Capture the cell that displays the provided text and extract its [x, y] central coordinate. 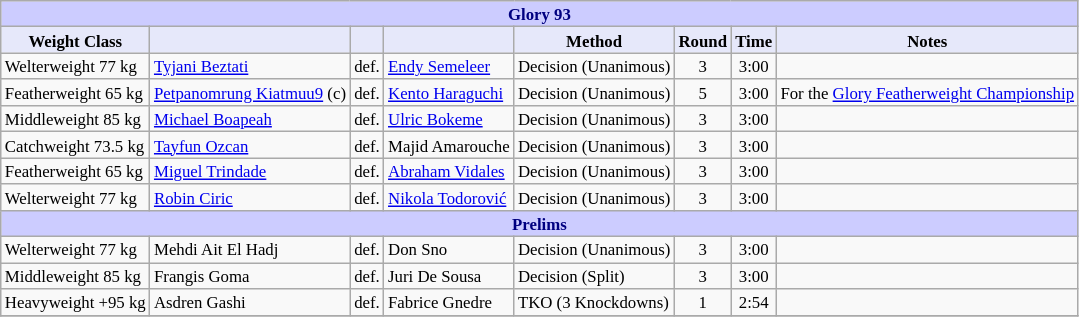
Endy Semeleer [449, 66]
2:54 [754, 302]
Kento Haraguchi [449, 93]
Abraham Vidales [449, 171]
Tyjani Beztati [250, 66]
Don Sno [449, 250]
Michael Boapeah [250, 119]
For the Glory Featherweight Championship [927, 93]
Asdren Gashi [250, 302]
Notes [927, 40]
Prelims [540, 224]
Weight Class [76, 40]
Decision (Split) [594, 276]
Robin Ciric [250, 197]
Petpanomrung Kiatmuu9 (c) [250, 93]
Glory 93 [540, 14]
Frangis Goma [250, 276]
Method [594, 40]
Ulric Bokeme [449, 119]
Heavyweight +95 kg [76, 302]
1 [702, 302]
Nikola Todorović [449, 197]
Miguel Trindade [250, 171]
TKO (3 Knockdowns) [594, 302]
Majid Amarouche [449, 145]
Fabrice Gnedre [449, 302]
Juri De Sousa [449, 276]
Tayfun Ozcan [250, 145]
Time [754, 40]
Catchweight 73.5 kg [76, 145]
Round [702, 40]
Mehdi Ait El Hadj [250, 250]
5 [702, 93]
